Return [X, Y] of the center of cell containing provided text 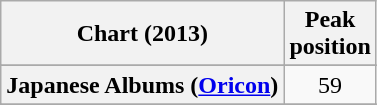
Chart (2013) [142, 34]
Japanese Albums (Oricon) [142, 85]
Peakposition [330, 34]
59 [330, 85]
